Find where the given text appears and provide that cell's center as (X, Y) coordinate. 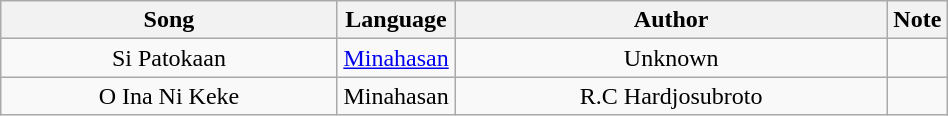
Note (917, 20)
Si Patokaan (169, 58)
Language (396, 20)
Song (169, 20)
O Ina Ni Keke (169, 96)
Author (671, 20)
Unknown (671, 58)
R.C Hardjosubroto (671, 96)
